Return [x, y] of the center of cell containing provided text 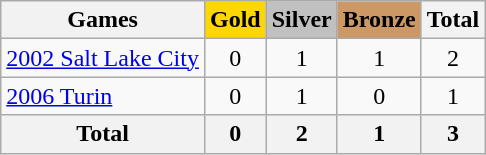
2006 Turin [103, 96]
3 [453, 134]
Gold [235, 20]
Silver [302, 20]
Games [103, 20]
2002 Salt Lake City [103, 58]
Bronze [379, 20]
